Identify which cell holds the provided text, then report its [x, y] central coordinate. 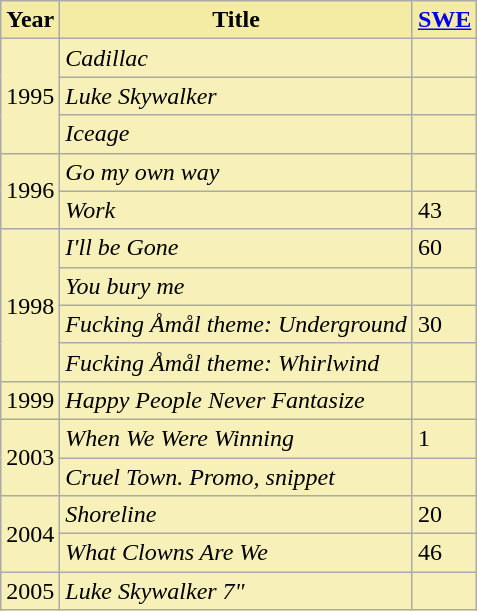
Cruel Town. Promo, snippet [236, 477]
When We Were Winning [236, 438]
Fucking Åmål theme: Whirlwind [236, 362]
60 [444, 248]
Go my own way [236, 172]
30 [444, 324]
1 [444, 438]
1998 [30, 305]
Title [236, 20]
1996 [30, 191]
Luke Skywalker [236, 96]
What Clowns Are We [236, 553]
Work [236, 210]
Shoreline [236, 515]
20 [444, 515]
Iceage [236, 134]
2004 [30, 534]
1999 [30, 400]
Year [30, 20]
Fucking Åmål theme: Underground [236, 324]
Cadillac [236, 58]
43 [444, 210]
SWE [444, 20]
I'll be Gone [236, 248]
2003 [30, 457]
Happy People Never Fantasize [236, 400]
2005 [30, 591]
1995 [30, 96]
46 [444, 553]
You bury me [236, 286]
Luke Skywalker 7" [236, 591]
